Determine the [X, Y] coordinate at the center of the cell enclosing the given text.  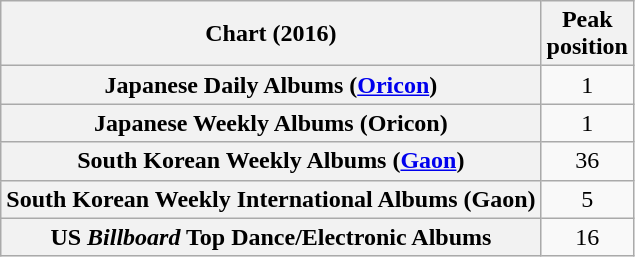
Peakposition [587, 34]
36 [587, 161]
Japanese Daily Albums (Oricon) [271, 85]
US Billboard Top Dance/Electronic Albums [271, 237]
5 [587, 199]
South Korean Weekly International Albums (Gaon) [271, 199]
Japanese Weekly Albums (Oricon) [271, 123]
16 [587, 237]
Chart (2016) [271, 34]
South Korean Weekly Albums (Gaon) [271, 161]
